Provide the (x, y) coordinate of the cell's center where the given text is located.  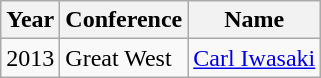
Conference (124, 20)
Name (254, 20)
Great West (124, 58)
2013 (30, 58)
Year (30, 20)
Carl Iwasaki (254, 58)
